Identify which cell holds the provided text, then report its (x, y) central coordinate. 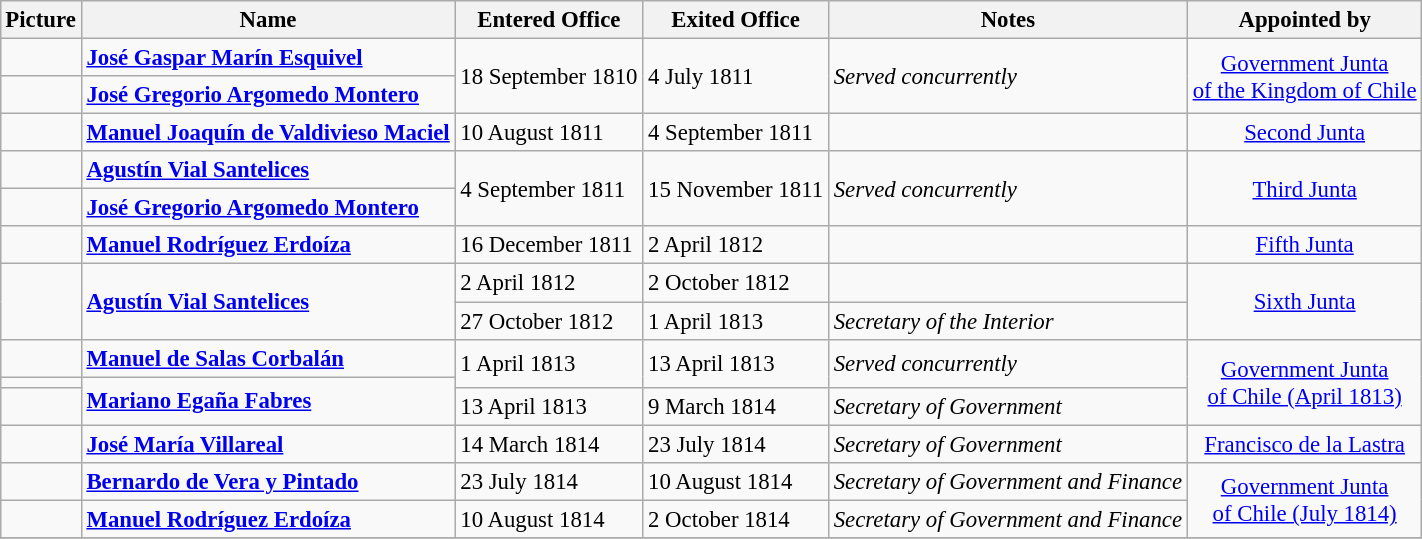
Mariano Egaña Fabres (268, 401)
Entered Office (549, 20)
27 October 1812 (549, 321)
Second Junta (1304, 133)
Picture (40, 20)
10 August 1811 (549, 133)
Exited Office (736, 20)
José María Villareal (268, 444)
Government Juntaof Chile (April 1813) (1304, 382)
Secretary of the Interior (1008, 321)
Name (268, 20)
Manuel Joaquín de Valdivieso Maciel (268, 133)
Sixth Junta (1304, 302)
Government Juntaof the Kingdom of Chile (1304, 76)
14 March 1814 (549, 444)
Fifth Junta (1304, 245)
9 March 1814 (736, 406)
4 July 1811 (736, 76)
16 December 1811 (549, 245)
Appointed by (1304, 20)
Notes (1008, 20)
15 November 1811 (736, 188)
Manuel de Salas Corbalán (268, 358)
Bernardo de Vera y Pintado (268, 482)
Francisco de la Lastra (1304, 444)
Third Junta (1304, 188)
Government Juntaof Chile (July 1814) (1304, 500)
18 September 1810 (549, 76)
José Gaspar Marín Esquivel (268, 58)
2 October 1812 (736, 283)
2 October 1814 (736, 519)
